Return [x, y] of the center of cell containing provided text 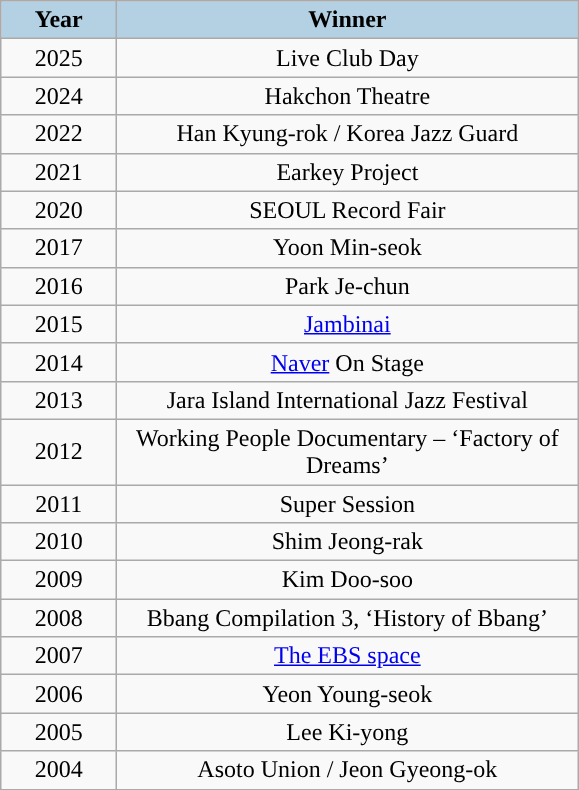
2020 [59, 210]
Naver On Stage [348, 362]
2013 [59, 400]
Live Club Day [348, 58]
2009 [59, 580]
2004 [59, 770]
Yoon Min-seok [348, 248]
2022 [59, 134]
Park Je-chun [348, 286]
Bbang Compilation 3, ‘History of Bbang’ [348, 618]
Jambinai [348, 324]
Shim Jeong-rak [348, 542]
Asoto Union / Jeon Gyeong-ok [348, 770]
2014 [59, 362]
Earkey Project [348, 172]
SEOUL Record Fair [348, 210]
The EBS space [348, 656]
2024 [59, 96]
2006 [59, 694]
2008 [59, 618]
2007 [59, 656]
Winner [348, 20]
2010 [59, 542]
Yeon Young-seok [348, 694]
Jara Island International Jazz Festival [348, 400]
Working People Documentary – ‘Factory of Dreams’ [348, 452]
2016 [59, 286]
2015 [59, 324]
2012 [59, 452]
Super Session [348, 503]
2017 [59, 248]
2025 [59, 58]
Year [59, 20]
Lee Ki-yong [348, 732]
Kim Doo-soo [348, 580]
Han Kyung-rok / Korea Jazz Guard [348, 134]
Hakchon Theatre [348, 96]
2021 [59, 172]
2005 [59, 732]
2011 [59, 503]
